Provide the (x, y) coordinate of the cell's center where the given text is located.  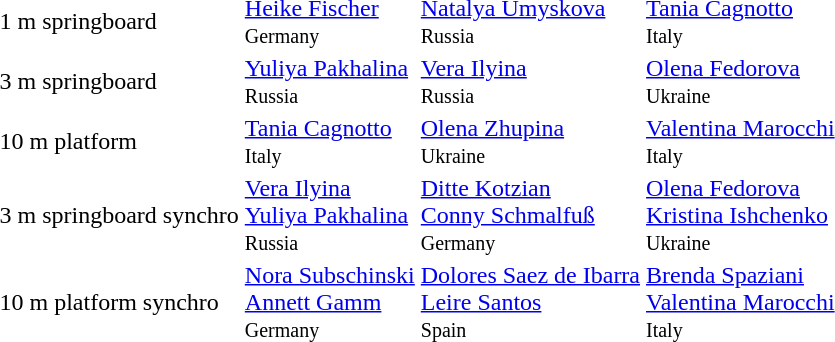
Ditte KotzianConny SchmalfußGermany (530, 215)
Vera IlyinaYuliya PakhalinaRussia (330, 215)
Olena ZhupinaUkraine (530, 142)
Vera IlyinaRussia (530, 82)
Yuliya PakhalinaRussia (330, 82)
Tania CagnottoItaly (330, 142)
